Extract the [x, y] coordinate from the center of the cell holding the provided text.  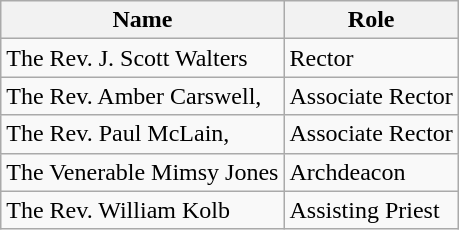
The Rev. J. Scott Walters [142, 58]
Archdeacon [371, 172]
The Venerable Mimsy Jones [142, 172]
The Rev. William Kolb [142, 210]
Role [371, 20]
The Rev. Paul McLain, [142, 134]
Name [142, 20]
The Rev. Amber Carswell, [142, 96]
Rector [371, 58]
Assisting Priest [371, 210]
